Provide the [X, Y] coordinate of the cell's center where the given text is located.  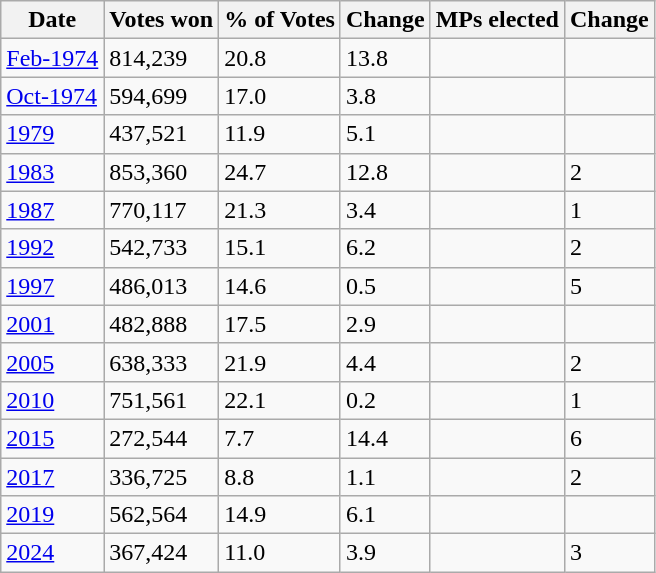
6.2 [385, 248]
20.8 [280, 58]
486,013 [162, 286]
Date [52, 20]
0.2 [385, 400]
MPs elected [497, 20]
1.1 [385, 477]
11.9 [280, 134]
24.7 [280, 172]
2005 [52, 362]
6 [609, 438]
1992 [52, 248]
1983 [52, 172]
853,360 [162, 172]
2001 [52, 324]
638,333 [162, 362]
21.9 [280, 362]
21.3 [280, 210]
2015 [52, 438]
5 [609, 286]
542,733 [162, 248]
0.5 [385, 286]
2017 [52, 477]
6.1 [385, 515]
594,699 [162, 96]
2024 [52, 553]
11.0 [280, 553]
Feb-1974 [52, 58]
15.1 [280, 248]
272,544 [162, 438]
22.1 [280, 400]
13.8 [385, 58]
1979 [52, 134]
2019 [52, 515]
8.8 [280, 477]
7.7 [280, 438]
2.9 [385, 324]
482,888 [162, 324]
814,239 [162, 58]
437,521 [162, 134]
4.4 [385, 362]
Votes won [162, 20]
12.8 [385, 172]
14.9 [280, 515]
3.8 [385, 96]
562,564 [162, 515]
1997 [52, 286]
3.9 [385, 553]
336,725 [162, 477]
1987 [52, 210]
3 [609, 553]
17.0 [280, 96]
14.4 [385, 438]
3.4 [385, 210]
5.1 [385, 134]
770,117 [162, 210]
14.6 [280, 286]
Oct-1974 [52, 96]
751,561 [162, 400]
% of Votes [280, 20]
2010 [52, 400]
367,424 [162, 553]
17.5 [280, 324]
